Scan for the cell matching the given text and deliver its (x, y) coordinate at center. 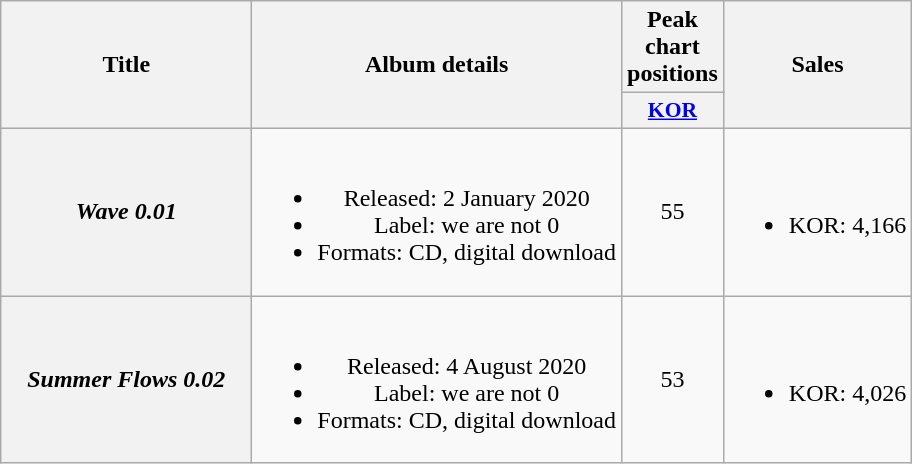
Released: 2 January 2020Label: we are not 0Formats: CD, digital download (437, 212)
Wave 0.01 (126, 212)
Title (126, 65)
Released: 4 August 2020Label: we are not 0Formats: CD, digital download (437, 380)
Album details (437, 65)
53 (673, 380)
KOR: 4,166 (817, 212)
Summer Flows 0.02 (126, 380)
KOR: 4,026 (817, 380)
Peak chart positions (673, 47)
Sales (817, 65)
55 (673, 212)
KOR (673, 111)
